Provide the [x, y] coordinate of the cell's center where the given text is located.  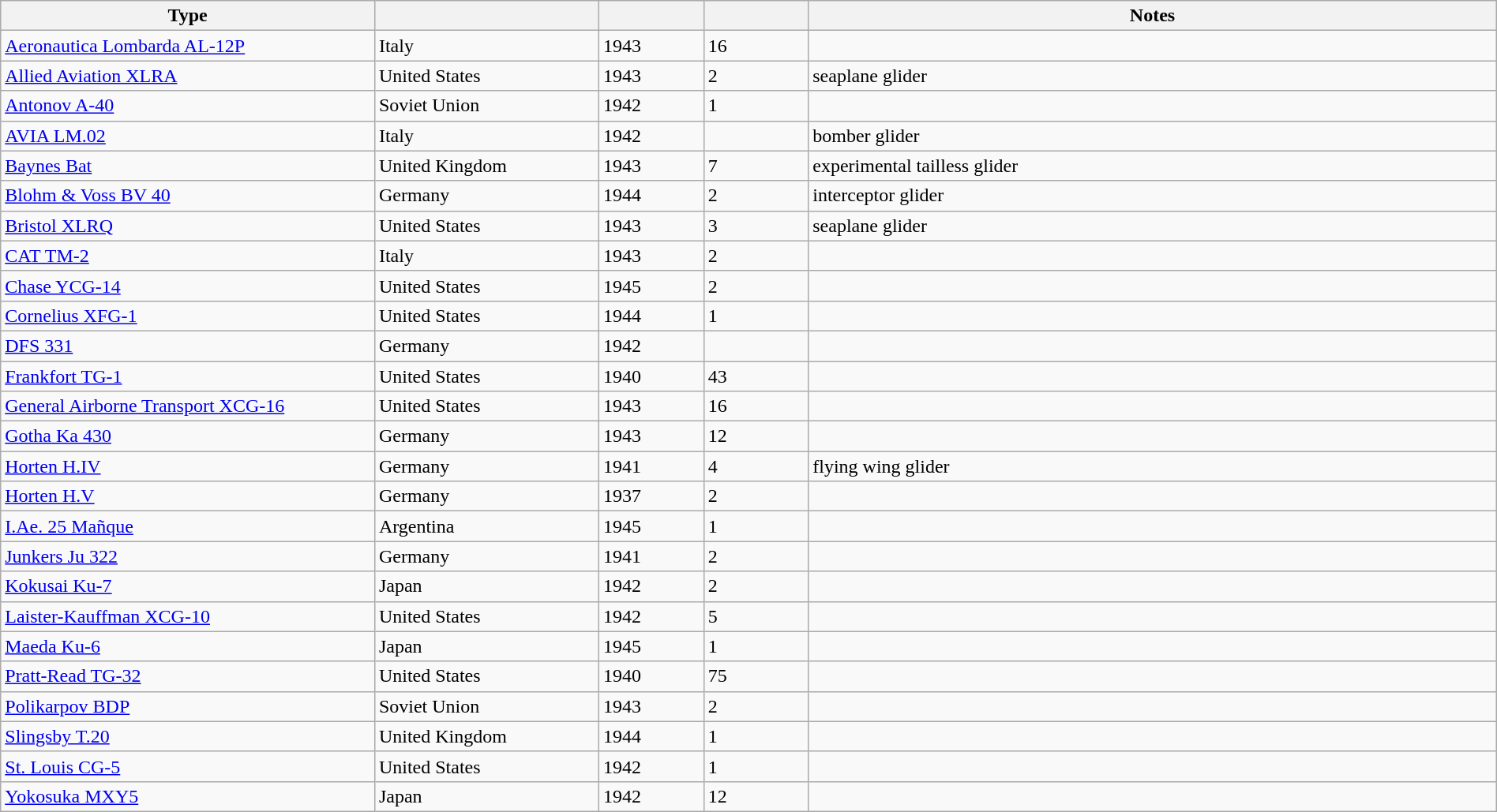
Allied Aviation XLRA [188, 76]
Aeronautica Lombarda AL-12P [188, 46]
Bristol XLRQ [188, 226]
Horten H.IV [188, 466]
3 [756, 226]
flying wing glider [1153, 466]
Type [188, 16]
CAT TM-2 [188, 256]
4 [756, 466]
interceptor glider [1153, 196]
Cornelius XFG-1 [188, 316]
General Airborne Transport XCG-16 [188, 406]
bomber glider [1153, 136]
Antonov A-40 [188, 106]
experimental tailless glider [1153, 166]
Baynes Bat [188, 166]
Yokosuka MXY5 [188, 796]
Argentina [486, 526]
Maeda Ku-6 [188, 646]
43 [756, 376]
Pratt-Read TG-32 [188, 676]
Frankfort TG-1 [188, 376]
1937 [652, 496]
I.Ae. 25 Mañque [188, 526]
DFS 331 [188, 346]
Gotha Ka 430 [188, 436]
5 [756, 616]
Kokusai Ku-7 [188, 586]
St. Louis CG-5 [188, 766]
Chase YCG-14 [188, 286]
Polikarpov BDP [188, 706]
Horten H.V [188, 496]
Junkers Ju 322 [188, 556]
Notes [1153, 16]
Slingsby T.20 [188, 736]
75 [756, 676]
7 [756, 166]
Blohm & Voss BV 40 [188, 196]
Laister-Kauffman XCG-10 [188, 616]
AVIA LM.02 [188, 136]
